Return (X, Y) of the center of cell containing provided text 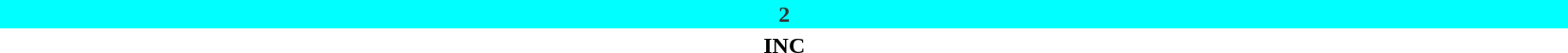
2 (784, 14)
